For the text-containing cell, return its midpoint in (x, y) coordinate format. 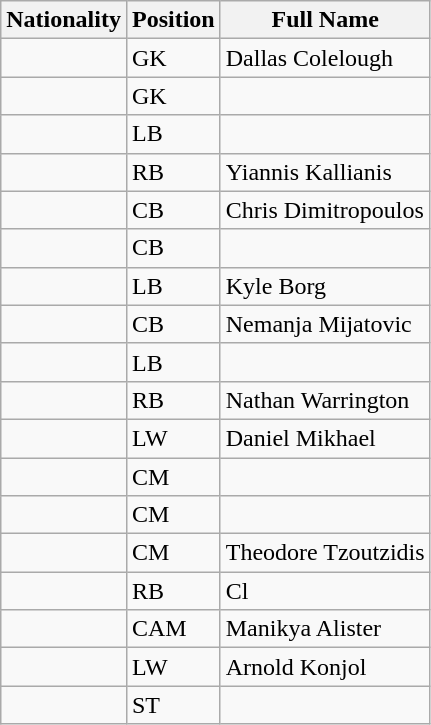
Chris Dimitropoulos (325, 210)
Kyle Borg (325, 286)
Position (173, 20)
Cl (325, 591)
Arnold Konjol (325, 667)
Nationality (64, 20)
Daniel Mikhael (325, 438)
ST (173, 705)
Manikya Alister (325, 629)
Dallas Colelough (325, 58)
Nathan Warrington (325, 400)
Theodore Tzoutzidis (325, 553)
Full Name (325, 20)
Yiannis Kallianis (325, 172)
CAM (173, 629)
Nemanja Mijatovic (325, 324)
